Return the (X, Y) coordinate for the center point of the cell that contains the specified text.  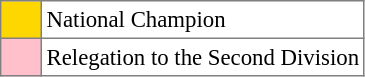
Relegation to the Second Division (202, 57)
National Champion (202, 20)
